Detect which cell encompasses the target text, then output its [X, Y] center coordinate. 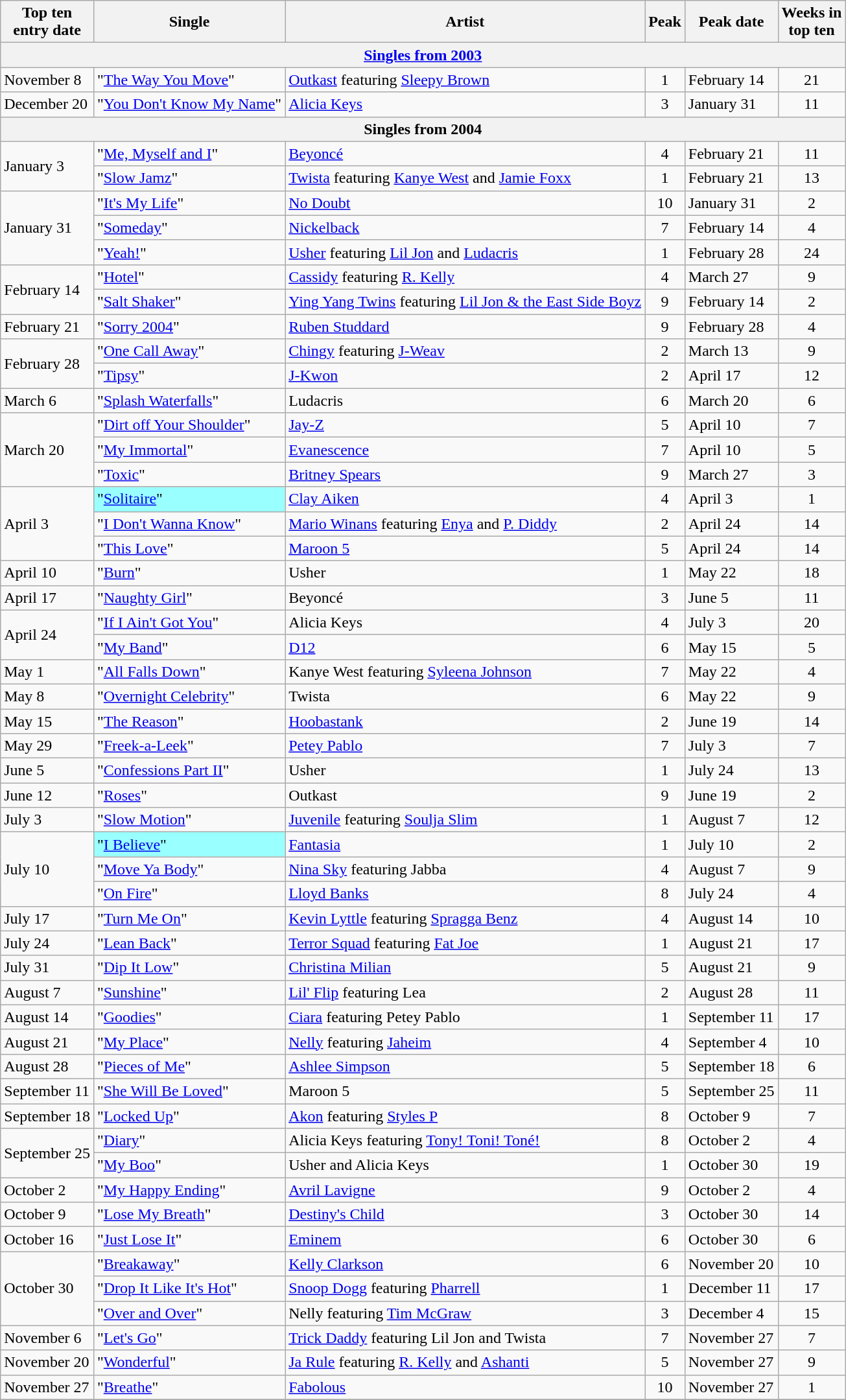
Jay-Z [465, 425]
June 12 [47, 795]
"I Don't Wanna Know" [189, 524]
May 29 [47, 746]
March 6 [47, 401]
Destiny's Child [465, 1215]
March 13 [731, 351]
Nina Sky featuring Jabba [465, 869]
"On Fire" [189, 894]
Ciara featuring Petey Pablo [465, 1017]
"Lose My Breath" [189, 1215]
No Doubt [465, 203]
Chingy featuring J-Weav [465, 351]
December 4 [731, 1313]
Twista featuring Kanye West and Jamie Foxx [465, 178]
"Tipsy" [189, 376]
Twista [465, 696]
Peak [665, 22]
Juvenile featuring Soulja Slim [465, 820]
Lloyd Banks [465, 894]
Snoop Dogg featuring Pharrell [465, 1289]
"Goodies" [189, 1017]
Avril Lavigne [465, 1190]
Fabolous [465, 1387]
"Confessions Part II" [189, 771]
"Over and Over" [189, 1313]
Britney Spears [465, 474]
July 17 [47, 918]
Petey Pablo [465, 746]
"Just Lose It" [189, 1239]
Usher and Alicia Keys [465, 1165]
"My Place" [189, 1042]
"My Boo" [189, 1165]
May 1 [47, 671]
"Hotel" [189, 277]
"Overnight Celebrity" [189, 696]
Ashlee Simpson [465, 1066]
Ruben Studdard [465, 326]
"All Falls Down" [189, 671]
Christina Milian [465, 968]
Nelly featuring Jaheim [465, 1042]
"She Will Be Loved" [189, 1091]
18 [812, 573]
Top tenentry date [47, 22]
"My Band" [189, 647]
July 31 [47, 968]
"Someday" [189, 227]
Outkast [465, 795]
"You Don't Know My Name" [189, 104]
"Dip It Low" [189, 968]
"The Way You Move" [189, 80]
"Slow Motion" [189, 820]
"The Reason" [189, 721]
"Salt Shaker" [189, 301]
"Lean Back" [189, 943]
Akon featuring Styles P [465, 1115]
"My Immortal" [189, 450]
Nickelback [465, 227]
J-Kwon [465, 376]
Evanescence [465, 450]
"Solitaire" [189, 499]
15 [812, 1313]
"My Happy Ending" [189, 1190]
"This Love" [189, 548]
Trick Daddy featuring Lil Jon and Twista [465, 1338]
Mario Winans featuring Enya and P. Diddy [465, 524]
September 4 [731, 1042]
Cassidy featuring R. Kelly [465, 277]
"Splash Waterfalls" [189, 401]
"Yeah!" [189, 252]
January 3 [47, 166]
"Sorry 2004" [189, 326]
"If I Ain't Got You" [189, 622]
Hoobastank [465, 721]
"Diary" [189, 1141]
May 8 [47, 696]
Ying Yang Twins featuring Lil Jon & the East Side Boyz [465, 301]
"Let's Go" [189, 1338]
November 6 [47, 1338]
"Freek-a-Leek" [189, 746]
"Wonderful" [189, 1362]
"Me, Myself and I" [189, 154]
"Breathe" [189, 1387]
"Locked Up" [189, 1115]
"Roses" [189, 795]
"Pieces of Me" [189, 1066]
December 11 [731, 1289]
"Drop It Like It's Hot" [189, 1289]
Outkast featuring Sleepy Brown [465, 80]
24 [812, 252]
Singles from 2003 [423, 55]
Nelly featuring Tim McGraw [465, 1313]
"Dirt off Your Shoulder" [189, 425]
Artist [465, 22]
"Naughty Girl" [189, 598]
November 8 [47, 80]
Usher featuring Lil Jon and Ludacris [465, 252]
Terror Squad featuring Fat Joe [465, 943]
Kelly Clarkson [465, 1264]
"Burn" [189, 573]
Fantasia [465, 845]
Kevin Lyttle featuring Spragga Benz [465, 918]
"Turn Me On" [189, 918]
Ludacris [465, 401]
Eminem [465, 1239]
December 20 [47, 104]
Peak date [731, 22]
"Breakaway" [189, 1264]
Single [189, 22]
"Slow Jamz" [189, 178]
Lil' Flip featuring Lea [465, 992]
"Toxic" [189, 474]
Ja Rule featuring R. Kelly and Ashanti [465, 1362]
October 16 [47, 1239]
"It's My Life" [189, 203]
Singles from 2004 [423, 129]
"I Believe" [189, 845]
Clay Aiken [465, 499]
19 [812, 1165]
Alicia Keys featuring Tony! Toni! Toné! [465, 1141]
Weeks intop ten [812, 22]
"Move Ya Body" [189, 869]
"Sunshine" [189, 992]
Kanye West featuring Syleena Johnson [465, 671]
"One Call Away" [189, 351]
D12 [465, 647]
21 [812, 80]
20 [812, 622]
